Output the [X, Y] coordinate of the center of the cell containing the given text.  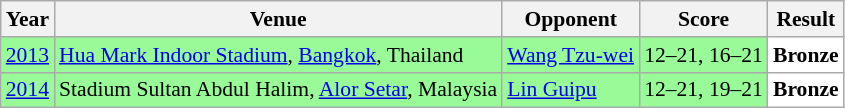
12–21, 16–21 [704, 55]
12–21, 19–21 [704, 90]
Lin Guipu [570, 90]
2013 [28, 55]
Result [806, 19]
2014 [28, 90]
Opponent [570, 19]
Wang Tzu-wei [570, 55]
Hua Mark Indoor Stadium, Bangkok, Thailand [278, 55]
Score [704, 19]
Stadium Sultan Abdul Halim, Alor Setar, Malaysia [278, 90]
Venue [278, 19]
Year [28, 19]
